Identify which cell holds the provided text, then report its [X, Y] central coordinate. 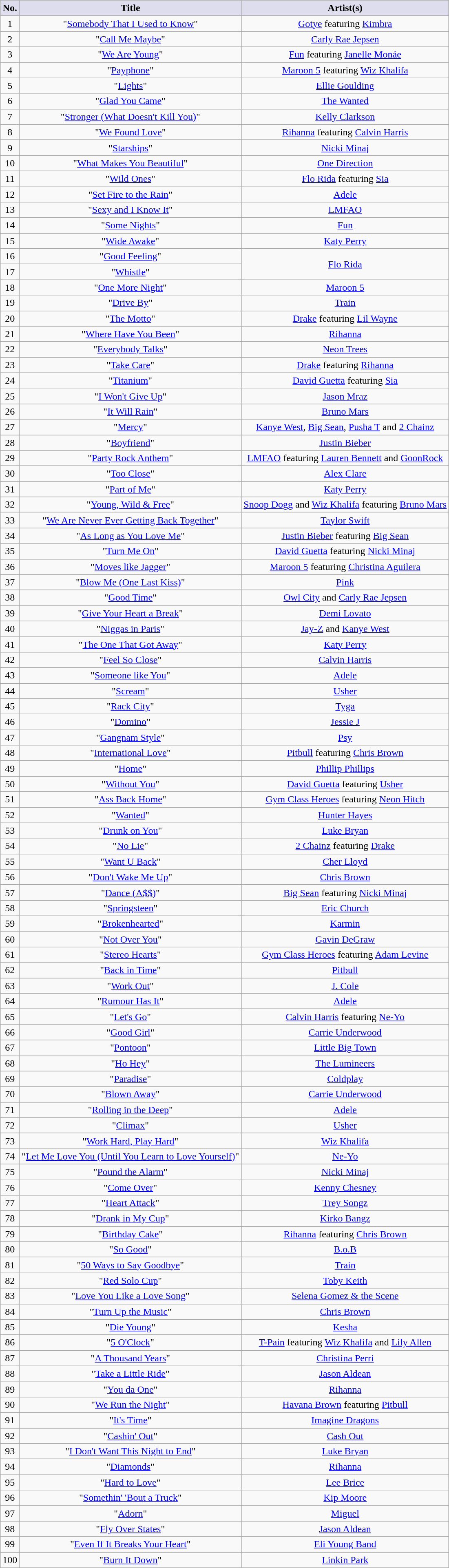
51 [10, 799]
20 [10, 318]
"I Won't Give Up" [130, 396]
Little Big Town [345, 1048]
"We Are Never Ever Getting Back Together" [130, 520]
Bruno Mars [345, 411]
22 [10, 349]
"Drive By" [130, 303]
Gym Class Heroes featuring Adam Levine [345, 955]
79 [10, 1234]
60 [10, 939]
19 [10, 303]
33 [10, 520]
"Don't Wake Me Up" [130, 877]
Pink [345, 582]
"As Long as You Love Me" [130, 536]
LMFAO featuring Lauren Bennett and GoonRock [345, 458]
5 [10, 86]
66 [10, 1032]
"Hard to Love" [130, 1482]
37 [10, 582]
"Back in Time" [130, 970]
Hunter Hayes [345, 815]
88 [10, 1374]
"Die Young" [130, 1327]
Demi Lovato [345, 613]
76 [10, 1188]
7 [10, 117]
Maroon 5 [345, 287]
58 [10, 908]
"Somethin' 'Bout a Truck" [130, 1498]
24 [10, 380]
18 [10, 287]
"Mercy" [130, 427]
"Ass Back Home" [130, 799]
83 [10, 1296]
"Home" [130, 769]
Rihanna featuring Chris Brown [345, 1234]
Phillip Phillips [345, 769]
"It's Time" [130, 1420]
Kirko Bangz [345, 1219]
Snoop Dogg and Wiz Khalifa featuring Bruno Mars [345, 505]
8 [10, 132]
87 [10, 1358]
Fun featuring Janelle Monáe [345, 55]
73 [10, 1141]
36 [10, 567]
81 [10, 1265]
Jay-Z and Kanye West [345, 629]
"Part of Me" [130, 489]
46 [10, 722]
94 [10, 1467]
95 [10, 1482]
"Someone like You" [130, 675]
Pitbull featuring Chris Brown [345, 753]
6 [10, 101]
"Blow Me (One Last Kiss)" [130, 582]
43 [10, 675]
53 [10, 830]
47 [10, 738]
"Moves like Jagger" [130, 567]
32 [10, 505]
Cher Lloyd [345, 861]
84 [10, 1312]
Jessie J [345, 722]
"Whistle" [130, 272]
29 [10, 458]
64 [10, 1001]
41 [10, 644]
30 [10, 474]
57 [10, 892]
David Guetta featuring Sia [345, 380]
70 [10, 1094]
Linkin Park [345, 1560]
"Rack City" [130, 707]
80 [10, 1250]
Lee Brice [345, 1482]
Cash Out [345, 1435]
"Want U Back" [130, 861]
Taylor Swift [345, 520]
Havana Brown featuring Pitbull [345, 1405]
Tyga [345, 707]
"Stereo Hearts" [130, 955]
T-Pain featuring Wiz Khalifa and Lily Allen [345, 1343]
"Give Your Heart a Break" [130, 613]
"Somebody That I Used to Know" [130, 24]
"So Good" [130, 1250]
"The One That Got Away" [130, 644]
2 [10, 39]
"Set Fire to the Rain" [130, 194]
"Pound the Alarm" [130, 1172]
90 [10, 1405]
Carly Rae Jepsen [345, 39]
10 [10, 163]
100 [10, 1560]
48 [10, 753]
"Work Hard, Play Hard" [130, 1141]
"Heart Attack" [130, 1203]
44 [10, 691]
21 [10, 334]
"Payphone" [130, 70]
Kip Moore [345, 1498]
14 [10, 225]
45 [10, 707]
"50 Ways to Say Goodbye" [130, 1265]
Kanye West, Big Sean, Pusha T and 2 Chainz [345, 427]
"Some Nights" [130, 225]
89 [10, 1389]
"Wild Ones" [130, 179]
"Titanium" [130, 380]
3 [10, 55]
"Everybody Talks" [130, 349]
"Fly Over States" [130, 1529]
J. Cole [345, 986]
Psy [345, 738]
Alex Clare [345, 474]
"Brokenhearted" [130, 923]
Toby Keith [345, 1281]
"Gangnam Style" [130, 738]
63 [10, 986]
"Party Rock Anthem" [130, 458]
Gym Class Heroes featuring Neon Hitch [345, 799]
"Pontoon" [130, 1048]
"International Love" [130, 753]
"Domino" [130, 722]
28 [10, 442]
Neon Trees [345, 349]
"Take Care" [130, 365]
62 [10, 970]
Ne-Yo [345, 1156]
"Sexy and I Know It" [130, 210]
Gotye featuring Kimbra [345, 24]
26 [10, 411]
75 [10, 1172]
Wiz Khalifa [345, 1141]
Drake featuring Lil Wayne [345, 318]
"Love You Like a Love Song" [130, 1296]
38 [10, 598]
Calvin Harris featuring Ne-Yo [345, 1017]
"No Lie" [130, 846]
49 [10, 769]
27 [10, 427]
"A Thousand Years" [130, 1358]
The Wanted [345, 101]
Ellie Goulding [345, 86]
"Come Over" [130, 1188]
97 [10, 1513]
9 [10, 148]
55 [10, 861]
"Without You" [130, 784]
"Starships" [130, 148]
"Not Over You" [130, 939]
"Diamonds" [130, 1467]
72 [10, 1125]
Drake featuring Rihanna [345, 365]
96 [10, 1498]
Eric Church [345, 908]
"Boyfriend" [130, 442]
34 [10, 536]
"Rumour Has It" [130, 1001]
35 [10, 551]
67 [10, 1048]
Pitbull [345, 970]
71 [10, 1110]
"5 O'Clock" [130, 1343]
Justin Bieber [345, 442]
Gavin DeGraw [345, 939]
No. [10, 8]
Imagine Dragons [345, 1420]
David Guetta featuring Nicki Minaj [345, 551]
86 [10, 1343]
"What Makes You Beautiful" [130, 163]
Miguel [345, 1513]
"Call Me Maybe" [130, 39]
"Drunk on You" [130, 830]
68 [10, 1063]
92 [10, 1435]
"We Run the Night" [130, 1405]
"Lights" [130, 86]
"Let Me Love You (Until You Learn to Love Yourself)" [130, 1156]
"Too Close" [130, 474]
"The Motto" [130, 318]
Trey Songz [345, 1203]
"Glad You Came" [130, 101]
56 [10, 877]
69 [10, 1079]
54 [10, 846]
74 [10, 1156]
Artist(s) [345, 8]
"Drank in My Cup" [130, 1219]
91 [10, 1420]
Coldplay [345, 1079]
"Dance (A$$)" [130, 892]
Rihanna featuring Calvin Harris [345, 132]
"Turn Me On" [130, 551]
Flo Rida [345, 264]
13 [10, 210]
Calvin Harris [345, 660]
Justin Bieber featuring Big Sean [345, 536]
"Red Solo Cup" [130, 1281]
Title [130, 8]
Maroon 5 featuring Wiz Khalifa [345, 70]
"Rolling in the Deep" [130, 1110]
B.o.B [345, 1250]
85 [10, 1327]
39 [10, 613]
52 [10, 815]
82 [10, 1281]
"Stronger (What Doesn't Kill You)" [130, 117]
"We Are Young" [130, 55]
"Good Time" [130, 598]
59 [10, 923]
"Paradise" [130, 1079]
"Wanted" [130, 815]
25 [10, 396]
61 [10, 955]
93 [10, 1451]
4 [10, 70]
Christina Perri [345, 1358]
"Scream" [130, 691]
Jason Mraz [345, 396]
"Let's Go" [130, 1017]
"It Will Rain" [130, 411]
16 [10, 256]
42 [10, 660]
"Good Girl" [130, 1032]
"Even If It Breaks Your Heart" [130, 1544]
31 [10, 489]
98 [10, 1529]
"Young, Wild & Free" [130, 505]
The Lumineers [345, 1063]
"Blown Away" [130, 1094]
11 [10, 179]
David Guetta featuring Usher [345, 784]
23 [10, 365]
"Feel So Close" [130, 660]
Flo Rida featuring Sia [345, 179]
12 [10, 194]
"You da One" [130, 1389]
"I Don't Want This Night to End" [130, 1451]
Kelly Clarkson [345, 117]
Maroon 5 featuring Christina Aguilera [345, 567]
"Wide Awake" [130, 241]
Kesha [345, 1327]
50 [10, 784]
17 [10, 272]
77 [10, 1203]
40 [10, 629]
Karmin [345, 923]
Kenny Chesney [345, 1188]
"Take a Little Ride" [130, 1374]
"Work Out" [130, 986]
65 [10, 1017]
"Birthday Cake" [130, 1234]
"We Found Love" [130, 132]
"Climax" [130, 1125]
78 [10, 1219]
"Ho Hey" [130, 1063]
Big Sean featuring Nicki Minaj [345, 892]
"Springsteen" [130, 908]
One Direction [345, 163]
1 [10, 24]
Owl City and Carly Rae Jepsen [345, 598]
2 Chainz featuring Drake [345, 846]
"Cashin' Out" [130, 1435]
"Good Feeling" [130, 256]
LMFAO [345, 210]
99 [10, 1544]
"Where Have You Been" [130, 334]
"Burn It Down" [130, 1560]
Selena Gomez & the Scene [345, 1296]
"One More Night" [130, 287]
Fun [345, 225]
15 [10, 241]
"Niggas in Paris" [130, 629]
Eli Young Band [345, 1544]
"Adorn" [130, 1513]
"Turn Up the Music" [130, 1312]
